Find where the given text appears and provide that cell's center as [X, Y] coordinate. 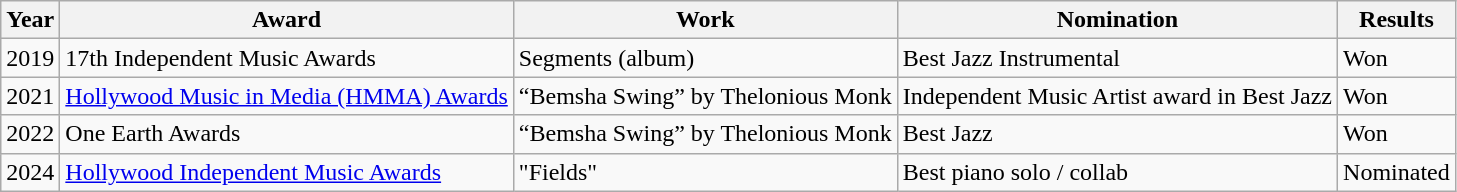
Best piano solo / collab [1117, 172]
17th Independent Music Awards [286, 58]
Best Jazz Instrumental [1117, 58]
2022 [30, 134]
Independent Music Artist award in Best Jazz [1117, 96]
Best Jazz [1117, 134]
Year [30, 20]
Nomination [1117, 20]
2021 [30, 96]
2024 [30, 172]
Results [1397, 20]
Nominated [1397, 172]
One Earth Awards [286, 134]
"Fields" [705, 172]
Segments (album) [705, 58]
Work [705, 20]
Hollywood Music in Media (HMMA) Awards [286, 96]
Hollywood Independent Music Awards [286, 172]
Award [286, 20]
2019 [30, 58]
